For the text-containing cell, return its midpoint in (x, y) coordinate format. 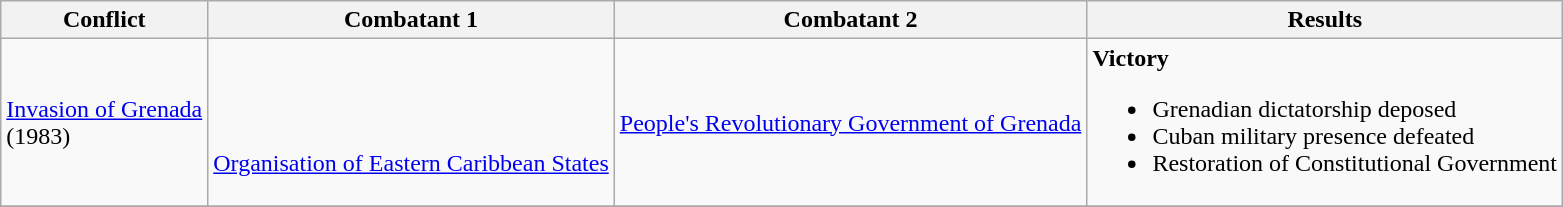
Conflict (104, 20)
People's Revolutionary Government of Grenada (850, 122)
Invasion of Grenada(1983) (104, 122)
Results (1325, 20)
VictoryGrenadian dictatorship deposedCuban military presence defeatedRestoration of Constitutional Government (1325, 122)
Combatant 1 (412, 20)
Organisation of Eastern Caribbean States (412, 122)
Combatant 2 (850, 20)
